Capture the cell that displays the provided text and extract its (x, y) central coordinate. 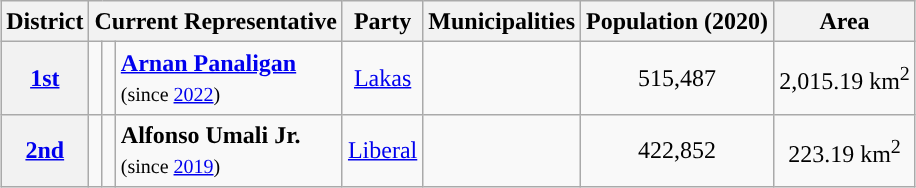
Municipalities (502, 22)
Population (2020) (678, 22)
223.19 km2 (845, 150)
Arnan Panaligan(since 2022) (228, 78)
2,015.19 km2 (845, 78)
District (45, 22)
Alfonso Umali Jr.(since 2019) (228, 150)
Lakas (382, 78)
2nd (45, 150)
Party (382, 22)
Liberal (382, 150)
422,852 (678, 150)
Current Representative (216, 22)
1st (45, 78)
515,487 (678, 78)
Area (845, 22)
